Extract the (x, y) coordinate from the center of the cell holding the provided text.  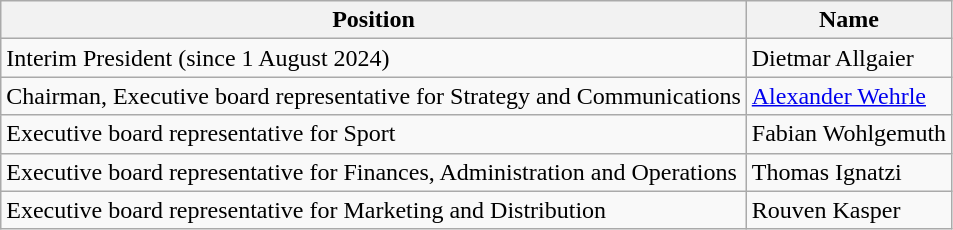
Dietmar Allgaier (848, 58)
Executive board representative for Finances, Administration and Operations (374, 172)
Executive board representative for Sport (374, 134)
Executive board representative for Marketing and Distribution (374, 210)
Thomas Ignatzi (848, 172)
Alexander Wehrle (848, 96)
Name (848, 20)
Fabian Wohlgemuth (848, 134)
Interim President (since 1 August 2024) (374, 58)
Position (374, 20)
Rouven Kasper (848, 210)
Chairman, Executive board representative for Strategy and Communications (374, 96)
